Extract the [X, Y] coordinate from the center of the cell holding the provided text.  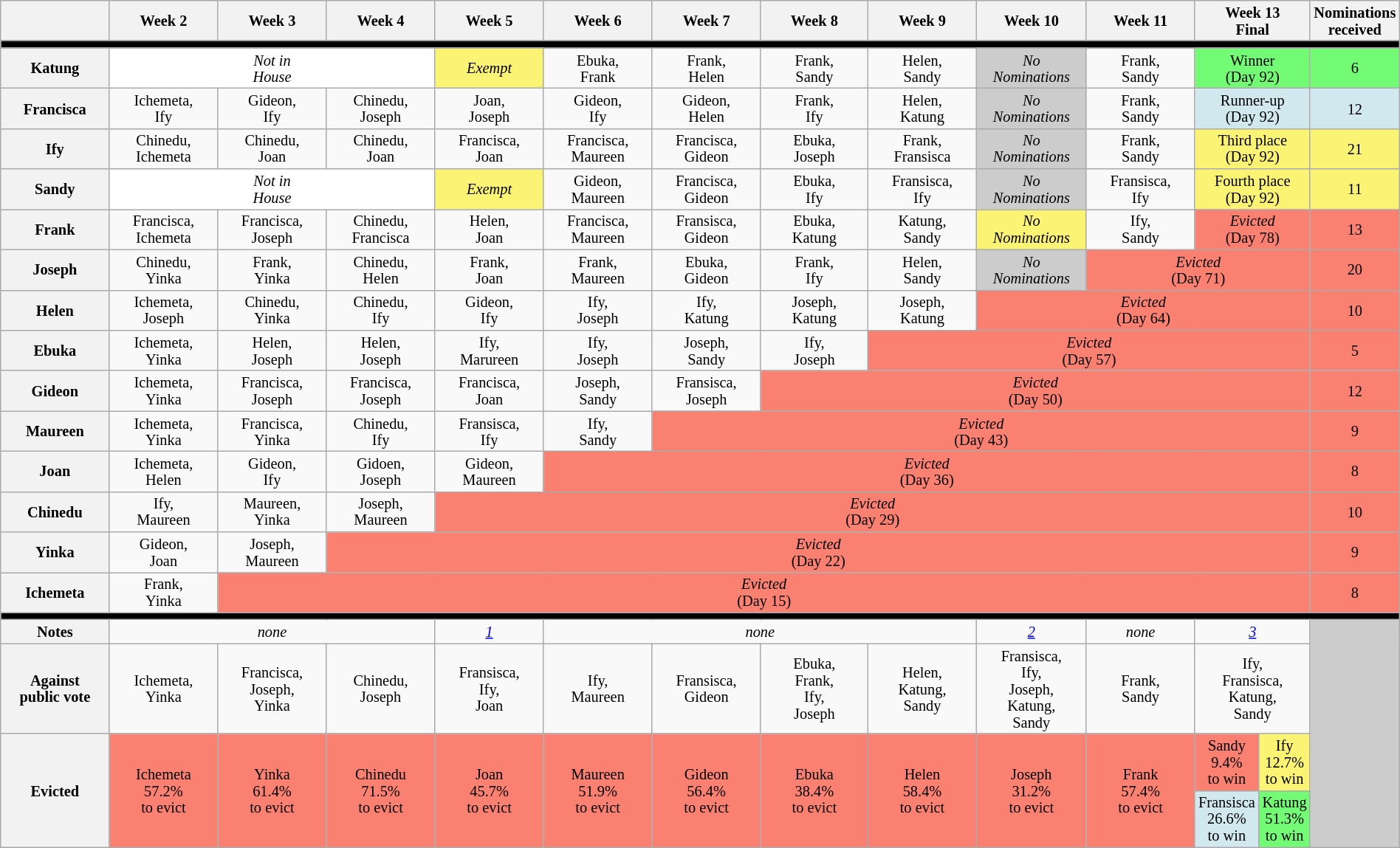
Evicted [55, 790]
Ebuka38.4%to evict [814, 790]
Ify [55, 149]
Ify,Marureen [489, 350]
Joan45.7%to evict [489, 790]
Evicted(Day 57) [1090, 350]
Week 7 [706, 21]
Fransisca26.6%to win [1227, 819]
Joseph [55, 270]
Helen,Katung [923, 108]
Maureen51.9%to evict [598, 790]
Helen,Katung,Sandy [923, 689]
Gidoen,Joseph [381, 471]
6 [1354, 68]
Week 9 [923, 21]
1 [489, 632]
Notes [55, 632]
Week 6 [598, 21]
Ichemeta,Helen [164, 471]
Joan,Joseph [489, 108]
Evicted(Day 22) [818, 552]
Evicted(Day 50) [1035, 391]
Evicted(Day 71) [1198, 270]
Evicted(Day 64) [1143, 310]
Week 8 [814, 21]
Francisca [55, 108]
13 [1354, 229]
Helen58.4%to evict [923, 790]
Sandy9.4%to win [1227, 762]
Sandy [55, 189]
Gideon [55, 391]
Evicted(Day 29) [873, 512]
Ichemeta [55, 592]
11 [1354, 189]
3 [1252, 632]
Frank [55, 229]
Evicted(Day 78) [1252, 229]
Week 3 [272, 21]
Chinedu,Helen [381, 270]
Winner(Day 92) [1252, 68]
Third place(Day 92) [1252, 149]
Week 4 [381, 21]
Maureen [55, 431]
Gideon56.4%to evict [706, 790]
Ebuka [55, 350]
Francisca,Joseph,Yinka [272, 689]
Gideon,Joan [164, 552]
Ebuka,Ify [814, 189]
Fransisca,Ify,Joan [489, 689]
Gideon,Helen [706, 108]
Ebuka,Frank [598, 68]
Frank,Fransisca [923, 149]
Helen,Joan [489, 229]
20 [1354, 270]
Joseph31.2%to evict [1031, 790]
Frank57.4%to evict [1140, 790]
Ify,Katung [706, 310]
Frank,Maureen [598, 270]
5 [1354, 350]
21 [1354, 149]
Helen [55, 310]
Evicted(Day 36) [927, 471]
Francisca,Yinka [272, 431]
Chinedu,Ichemeta [164, 149]
Katung [55, 68]
Ebuka,Joseph [814, 149]
Againstpublic vote [55, 689]
Ify,Fransisca,Katung,Sandy [1252, 689]
Maureen,Yinka [272, 512]
Ebuka,Gideon [706, 270]
Francisca,Ichemeta [164, 229]
Evicted(Day 15) [764, 592]
Fransisca,Ify,Joseph,Katung,Sandy [1031, 689]
Fransisca,Joseph [706, 391]
Chinedu [55, 512]
Frank,Helen [706, 68]
Joan [55, 471]
Frank,Joan [489, 270]
Yinka [55, 552]
Week 10 [1031, 21]
Ebuka,Frank,Ify,Joseph [814, 689]
Ichemeta57.2%to evict [164, 790]
Runner-up(Day 92) [1252, 108]
Chinedu,Francisca [381, 229]
Week 5 [489, 21]
Ebuka,Katung [814, 229]
Week 2 [164, 21]
2 [1031, 632]
Chinedu71.5%to evict [381, 790]
Week 13Final [1252, 21]
Ichemeta,Joseph [164, 310]
Yinka61.4%to evict [272, 790]
Evicted(Day 43) [981, 431]
Nominations received [1354, 21]
Week 11 [1140, 21]
Fourth place(Day 92) [1252, 189]
Ify12.7%to win [1285, 762]
Katung,Sandy [923, 229]
Ichemeta,Ify [164, 108]
Katung51.3%to win [1285, 819]
